Determine the (X, Y) coordinate at the center of the cell enclosing the given text.  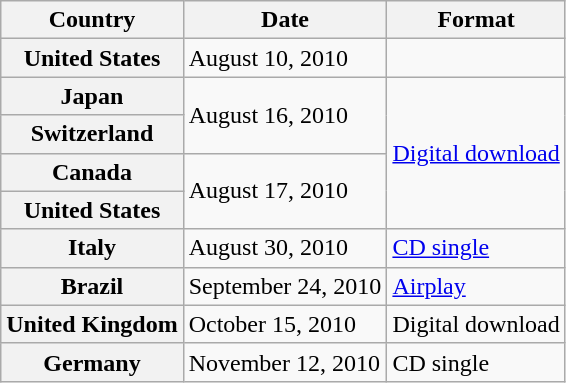
Switzerland (92, 134)
Format (476, 20)
August 30, 2010 (285, 248)
November 12, 2010 (285, 362)
Japan (92, 96)
August 17, 2010 (285, 191)
August 16, 2010 (285, 115)
Canada (92, 172)
Italy (92, 248)
United Kingdom (92, 324)
Country (92, 20)
August 10, 2010 (285, 58)
Germany (92, 362)
Airplay (476, 286)
Date (285, 20)
Brazil (92, 286)
September 24, 2010 (285, 286)
October 15, 2010 (285, 324)
